Return the [x, y] coordinate for the center point of the cell that contains the specified text.  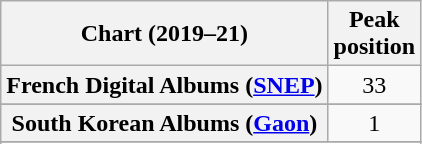
1 [374, 123]
French Digital Albums (SNEP) [164, 85]
South Korean Albums (Gaon) [164, 123]
33 [374, 85]
Peakposition [374, 34]
Chart (2019–21) [164, 34]
